Capture the cell that displays the provided text and extract its (x, y) central coordinate. 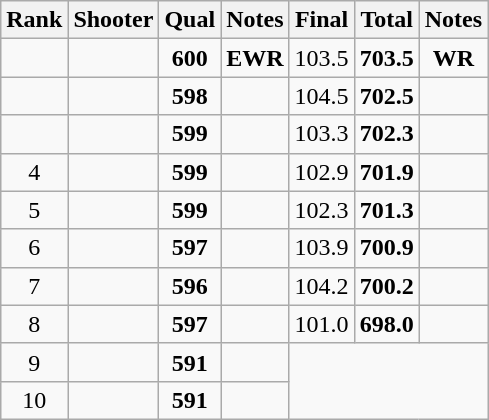
Qual (190, 20)
596 (190, 286)
103.5 (322, 58)
103.9 (322, 248)
104.5 (322, 96)
EWR (255, 58)
698.0 (386, 324)
7 (34, 286)
Total (386, 20)
703.5 (386, 58)
5 (34, 210)
104.2 (322, 286)
702.5 (386, 96)
WR (453, 58)
10 (34, 400)
101.0 (322, 324)
701.9 (386, 172)
4 (34, 172)
103.3 (322, 134)
Shooter (114, 20)
600 (190, 58)
102.9 (322, 172)
8 (34, 324)
102.3 (322, 210)
Rank (34, 20)
701.3 (386, 210)
700.2 (386, 286)
598 (190, 96)
6 (34, 248)
Final (322, 20)
700.9 (386, 248)
9 (34, 362)
702.3 (386, 134)
